Scan for the cell matching the given text and deliver its [x, y] coordinate at center. 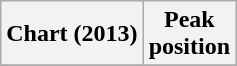
Peakposition [189, 34]
Chart (2013) [72, 34]
